Search for the cell housing the specified text and yield its (X, Y) center coordinate. 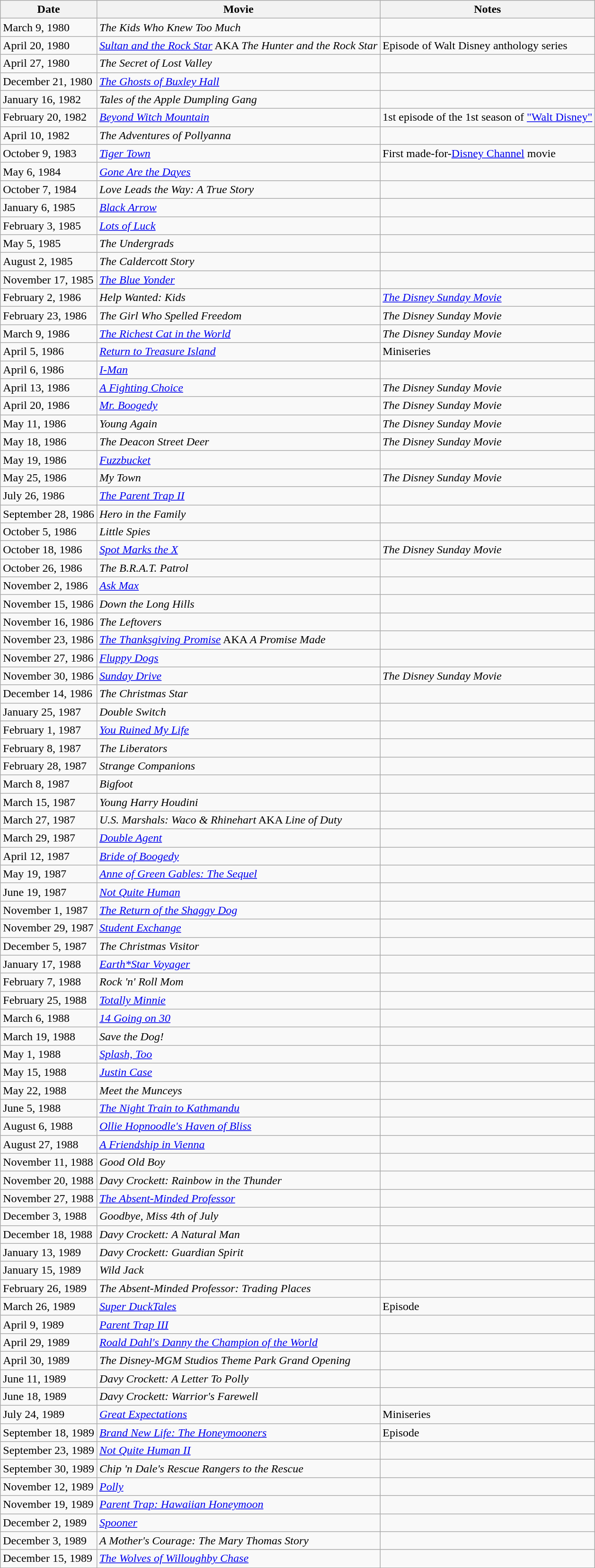
Strange Companions (238, 766)
December 2, 1989 (49, 1523)
August 2, 1985 (49, 262)
March 9, 1986 (49, 334)
Love Leads the Way: A True Story (238, 189)
March 9, 1980 (49, 27)
February 3, 1985 (49, 226)
December 3, 1989 (49, 1541)
The Blue Yonder (238, 280)
October 26, 1986 (49, 568)
November 2, 1986 (49, 586)
November 19, 1989 (49, 1505)
The Girl Who Spelled Freedom (238, 316)
The Leftovers (238, 622)
May 1, 1988 (49, 1054)
March 27, 1987 (49, 820)
November 30, 1986 (49, 676)
Totally Minnie (238, 1000)
The Secret of Lost Valley (238, 63)
Sunday Drive (238, 676)
Bride of Boogedy (238, 856)
November 27, 1986 (49, 658)
Little Spies (238, 532)
November 12, 1989 (49, 1487)
September 23, 1989 (49, 1451)
Bigfoot (238, 784)
A Fighting Choice (238, 388)
April 9, 1989 (49, 1324)
Not Quite Human (238, 892)
Chip 'n Dale's Rescue Rangers to the Rescue (238, 1469)
April 13, 1986 (49, 388)
First made-for-Disney Channel movie (488, 153)
February 7, 1988 (49, 982)
March 26, 1989 (49, 1306)
May 22, 1988 (49, 1090)
December 18, 1988 (49, 1234)
August 27, 1988 (49, 1144)
The Parent Trap II (238, 496)
Not Quite Human II (238, 1451)
The Caldercott Story (238, 262)
March 19, 1988 (49, 1036)
Davy Crockett: Warrior's Farewell (238, 1397)
Fuzzbucket (238, 460)
April 27, 1980 (49, 63)
Parent Trap: Hawaiian Honeymoon (238, 1505)
Young Again (238, 424)
The Night Train to Kathmandu (238, 1108)
December 21, 1980 (49, 81)
14 Going on 30 (238, 1018)
The Absent-Minded Professor: Trading Places (238, 1288)
The Adventures of Pollyanna (238, 135)
January 13, 1989 (49, 1252)
November 29, 1987 (49, 928)
Davy Crockett: A Letter To Polly (238, 1379)
Date (49, 9)
April 12, 1987 (49, 856)
Anne of Green Gables: The Sequel (238, 874)
The Liberators (238, 748)
February 28, 1987 (49, 766)
Ollie Hopnoodle's Haven of Bliss (238, 1126)
November 23, 1986 (49, 640)
Tales of the Apple Dumpling Gang (238, 99)
May 18, 1986 (49, 442)
Ask Max (238, 586)
March 6, 1988 (49, 1018)
Help Wanted: Kids (238, 298)
June 5, 1988 (49, 1108)
November 20, 1988 (49, 1180)
April 6, 1986 (49, 370)
Super DuckTales (238, 1306)
March 29, 1987 (49, 838)
Justin Case (238, 1072)
Roald Dahl's Danny the Champion of the World (238, 1342)
September 28, 1986 (49, 514)
Splash, Too (238, 1054)
Notes (488, 9)
January 25, 1987 (49, 712)
January 16, 1982 (49, 99)
April 20, 1980 (49, 45)
June 19, 1987 (49, 892)
Great Expectations (238, 1415)
Episode of Walt Disney anthology series (488, 45)
U.S. Marshals: Waco & Rhinehart AKA Line of Duty (238, 820)
Davy Crockett: Rainbow in the Thunder (238, 1180)
Davy Crockett: Guardian Spirit (238, 1252)
June 11, 1989 (49, 1379)
My Town (238, 478)
The Thanksgiving Promise AKA A Promise Made (238, 640)
Gone Are the Dayes (238, 171)
The B.R.A.T. Patrol (238, 568)
May 25, 1986 (49, 478)
October 7, 1984 (49, 189)
September 18, 1989 (49, 1433)
Double Switch (238, 712)
October 9, 1983 (49, 153)
October 5, 1986 (49, 532)
May 15, 1988 (49, 1072)
Tiger Town (238, 153)
February 8, 1987 (49, 748)
The Undergrads (238, 244)
November 17, 1985 (49, 280)
April 20, 1986 (49, 406)
I-Man (238, 370)
1st episode of the 1st season of "Walt Disney" (488, 117)
May 5, 1985 (49, 244)
Save the Dog! (238, 1036)
Double Agent (238, 838)
Return to Treasure Island (238, 352)
January 6, 1985 (49, 207)
Earth*Star Voyager (238, 964)
The Christmas Star (238, 694)
February 23, 1986 (49, 316)
April 29, 1989 (49, 1342)
January 17, 1988 (49, 964)
October 18, 1986 (49, 550)
Goodbye, Miss 4th of July (238, 1216)
The Deacon Street Deer (238, 442)
The Richest Cat in the World (238, 334)
Rock 'n' Roll Mom (238, 982)
December 15, 1989 (49, 1559)
Meet the Munceys (238, 1090)
Student Exchange (238, 928)
April 5, 1986 (49, 352)
Mr. Boogedy (238, 406)
Hero in the Family (238, 514)
Movie (238, 9)
May 6, 1984 (49, 171)
The Disney-MGM Studios Theme Park Grand Opening (238, 1360)
The Christmas Visitor (238, 946)
Spooner (238, 1523)
Down the Long Hills (238, 604)
November 27, 1988 (49, 1198)
Black Arrow (238, 207)
September 30, 1989 (49, 1469)
May 19, 1986 (49, 460)
Wild Jack (238, 1270)
July 26, 1986 (49, 496)
A Mother's Courage: The Mary Thomas Story (238, 1541)
You Ruined My Life (238, 730)
February 26, 1989 (49, 1288)
The Return of the Shaggy Dog (238, 910)
Young Harry Houdini (238, 802)
July 24, 1989 (49, 1415)
Good Old Boy (238, 1162)
November 15, 1986 (49, 604)
April 10, 1982 (49, 135)
November 16, 1986 (49, 622)
Brand New Life: The Honeymooners (238, 1433)
Sultan and the Rock Star AKA The Hunter and the Rock Star (238, 45)
February 20, 1982 (49, 117)
February 25, 1988 (49, 1000)
The Wolves of Willoughby Chase (238, 1559)
December 14, 1986 (49, 694)
February 1, 1987 (49, 730)
April 30, 1989 (49, 1360)
August 6, 1988 (49, 1126)
November 1, 1987 (49, 910)
February 2, 1986 (49, 298)
Parent Trap III (238, 1324)
The Absent-Minded Professor (238, 1198)
A Friendship in Vienna (238, 1144)
June 18, 1989 (49, 1397)
Beyond Witch Mountain (238, 117)
The Ghosts of Buxley Hall (238, 81)
November 11, 1988 (49, 1162)
December 3, 1988 (49, 1216)
December 5, 1987 (49, 946)
Fluppy Dogs (238, 658)
The Kids Who Knew Too Much (238, 27)
May 19, 1987 (49, 874)
January 15, 1989 (49, 1270)
May 11, 1986 (49, 424)
Polly (238, 1487)
March 8, 1987 (49, 784)
Davy Crockett: A Natural Man (238, 1234)
March 15, 1987 (49, 802)
Lots of Luck (238, 226)
Spot Marks the X (238, 550)
